Find where the given text appears and provide that cell's center as (X, Y) coordinate. 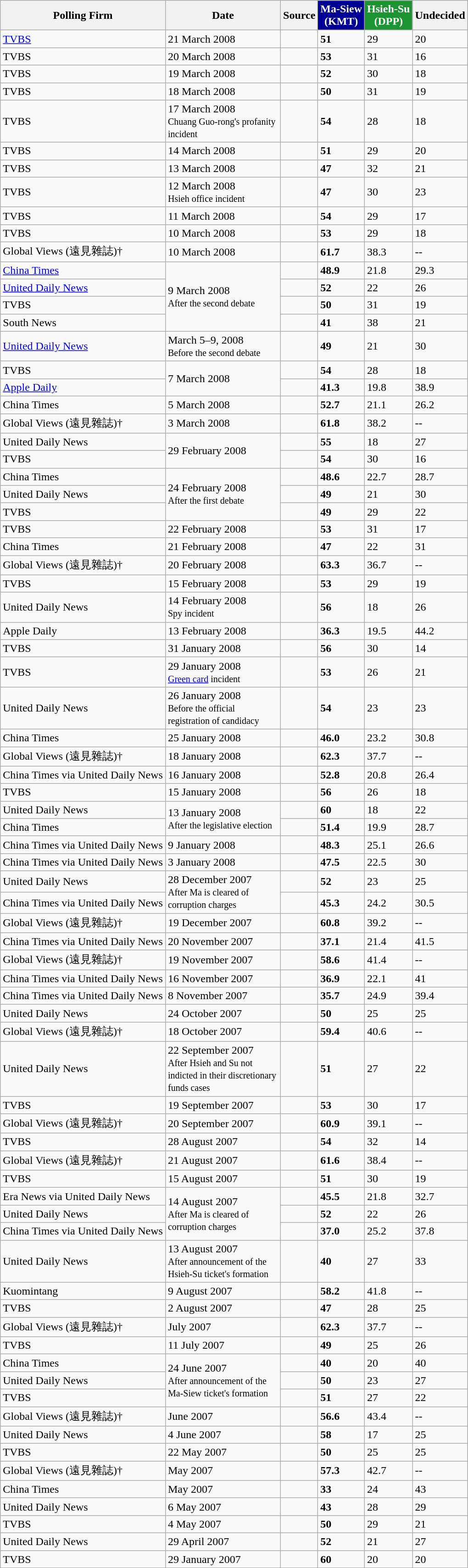
4 May 2007 (223, 1524)
20 February 2008 (223, 565)
26.4 (440, 775)
41.5 (440, 941)
42.7 (389, 1471)
32.7 (440, 1196)
38.3 (389, 251)
22 May 2007 (223, 1452)
30.8 (440, 738)
57.3 (341, 1471)
2 August 2007 (223, 1308)
59.4 (341, 1032)
18 October 2007 (223, 1032)
13 February 2008 (223, 631)
21 August 2007 (223, 1161)
July 2007 (223, 1327)
61.8 (341, 424)
20.8 (389, 775)
63.3 (341, 565)
Source (299, 16)
Hsieh-Su(DPP) (389, 16)
9 August 2007 (223, 1291)
20 March 2008 (223, 56)
9 January 2008 (223, 845)
22.5 (389, 862)
58.6 (341, 960)
22.7 (389, 477)
29 April 2007 (223, 1541)
60.9 (341, 1124)
37.1 (341, 941)
38 (389, 322)
44.2 (440, 631)
52.7 (341, 405)
45.3 (341, 902)
7 March 2008 (223, 378)
38.9 (440, 387)
28 December 2007After Ma is cleared of corruption charges (223, 892)
24.2 (389, 902)
3 March 2008 (223, 424)
Ma-Siew(KMT) (341, 16)
15 August 2007 (223, 1179)
20 November 2007 (223, 941)
48.6 (341, 477)
3 January 2008 (223, 862)
39.4 (440, 996)
14 February 2008Spy incident (223, 607)
16 November 2007 (223, 979)
15 January 2008 (223, 792)
13 August 2007After announcement of the Hsieh-Su ticket's formation (223, 1261)
19.5 (389, 631)
22 September 2007After Hsieh and Su not indicted in their discretionary funds cases (223, 1069)
5 March 2008 (223, 405)
June 2007 (223, 1417)
58 (341, 1435)
18 March 2008 (223, 91)
48.3 (341, 845)
21 February 2008 (223, 546)
Kuomintang (83, 1291)
21.4 (389, 941)
17 March 2008Chuang Guo-rong's profanity incident (223, 121)
11 July 2007 (223, 1346)
26.2 (440, 405)
40.6 (389, 1032)
Date (223, 16)
26.6 (440, 845)
Era News via United Daily News (83, 1196)
22.1 (389, 979)
61.6 (341, 1161)
25.1 (389, 845)
16 January 2008 (223, 775)
18 January 2008 (223, 757)
20 September 2007 (223, 1124)
56.6 (341, 1417)
23.2 (389, 738)
19 March 2008 (223, 74)
52.8 (341, 775)
55 (341, 442)
24 February 2008After the first debate (223, 494)
26 January 2008Before the official registration of candidacy (223, 708)
28 August 2007 (223, 1142)
19.9 (389, 827)
38.2 (389, 424)
Undecided (440, 16)
58.2 (341, 1291)
South News (83, 322)
24.9 (389, 996)
15 February 2008 (223, 584)
Polling Firm (83, 16)
22 February 2008 (223, 529)
37.8 (440, 1231)
38.4 (389, 1161)
24 (389, 1489)
43.4 (389, 1417)
61.7 (341, 251)
6 May 2007 (223, 1507)
35.7 (341, 996)
41.8 (389, 1291)
51.4 (341, 827)
36.7 (389, 565)
24 June 2007After announcement of the Ma-Siew ticket's formation (223, 1380)
36.9 (341, 979)
13 January 2008After the legislative election (223, 818)
31 January 2008 (223, 648)
19.8 (389, 387)
12 March 2008Hsieh office incident (223, 192)
60.8 (341, 923)
21.1 (389, 405)
29.3 (440, 270)
24 October 2007 (223, 1013)
25 January 2008 (223, 738)
29 February 2008 (223, 450)
41.4 (389, 960)
29 January 2008Green card incident (223, 672)
March 5–9, 2008Before the second debate (223, 346)
13 March 2008 (223, 168)
37.0 (341, 1231)
46.0 (341, 738)
48.9 (341, 270)
39.2 (389, 923)
9 March 2008After the second debate (223, 296)
19 September 2007 (223, 1105)
45.5 (341, 1196)
19 December 2007 (223, 923)
47.5 (341, 862)
36.3 (341, 631)
21 March 2008 (223, 39)
8 November 2007 (223, 996)
4 June 2007 (223, 1435)
41.3 (341, 387)
30.5 (440, 902)
14 March 2008 (223, 151)
39.1 (389, 1124)
25.2 (389, 1231)
29 January 2007 (223, 1559)
19 November 2007 (223, 960)
11 March 2008 (223, 216)
14 August 2007After Ma is cleared of corruption charges (223, 1214)
